Determine the (x, y) coordinate at the center of the cell enclosing the given text.  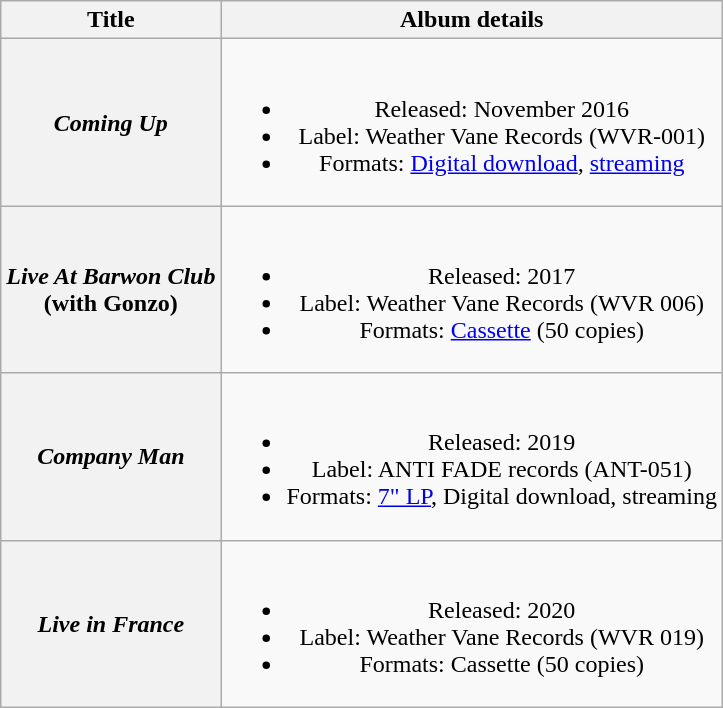
Coming Up (111, 122)
Album details (472, 20)
Released: November 2016Label: Weather Vane Records (WVR-001)Formats: Digital download, streaming (472, 122)
Company Man (111, 456)
Title (111, 20)
Live At Barwon Club (with Gonzo) (111, 290)
Live in France (111, 624)
Released: 2019Label: ANTI FADE records (ANT-051)Formats: 7" LP, Digital download, streaming (472, 456)
Released: 2017Label: Weather Vane Records (WVR 006)Formats: Cassette (50 copies) (472, 290)
Released: 2020Label: Weather Vane Records (WVR 019)Formats: Cassette (50 copies) (472, 624)
